Find where the given text appears and provide that cell's center as (x, y) coordinate. 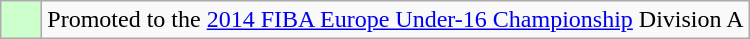
Promoted to the 2014 FIBA Europe Under-16 Championship Division A (396, 20)
